Extract the [x, y] coordinate from the center of the cell holding the provided text.  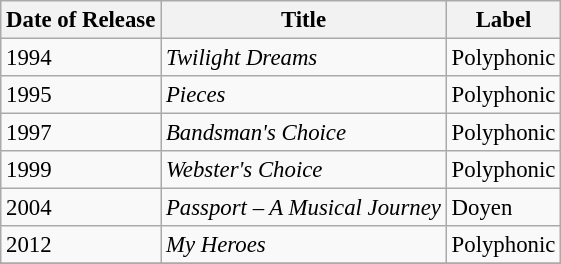
Webster's Choice [304, 170]
2012 [81, 245]
1994 [81, 58]
2004 [81, 208]
1997 [81, 133]
1995 [81, 95]
Pieces [304, 95]
Date of Release [81, 20]
Twilight Dreams [304, 58]
Bandsman's Choice [304, 133]
1999 [81, 170]
Title [304, 20]
My Heroes [304, 245]
Label [503, 20]
Doyen [503, 208]
Passport – A Musical Journey [304, 208]
